Return [x, y] of the center of cell containing provided text 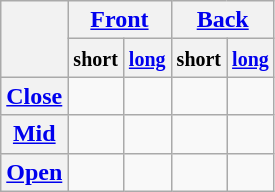
Close [34, 96]
Mid [34, 134]
Back [222, 20]
Front [120, 20]
Open [34, 172]
